Return the (x, y) coordinate for the center point of the cell that contains the specified text.  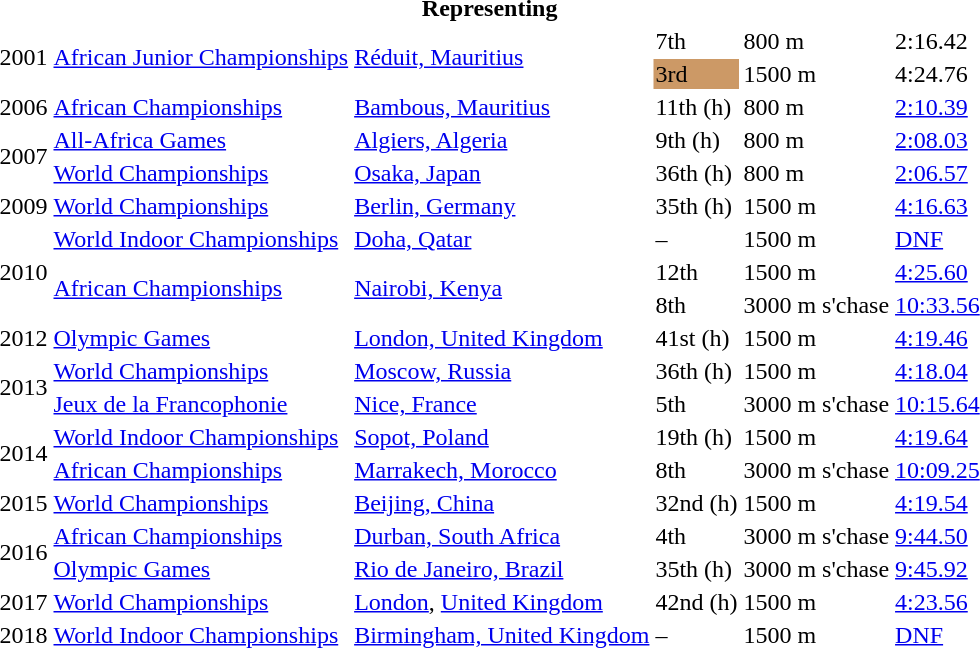
Marrakech, Morocco (502, 470)
41st (h) (696, 338)
19th (h) (696, 437)
African Junior Championships (201, 58)
– (696, 239)
Osaka, Japan (502, 173)
Berlin, Germany (502, 206)
Nairobi, Kenya (502, 288)
Durban, South Africa (502, 536)
4th (696, 536)
Algiers, Algeria (502, 140)
Doha, Qatar (502, 239)
32nd (h) (696, 503)
Jeux de la Francophonie (201, 404)
9th (h) (696, 140)
All-Africa Games (201, 140)
42nd (h) (696, 602)
Nice, France (502, 404)
3rd (696, 74)
12th (696, 272)
Rio de Janeiro, Brazil (502, 569)
11th (h) (696, 107)
Réduit, Mauritius (502, 58)
5th (696, 404)
Bambous, Mauritius (502, 107)
Beijing, China (502, 503)
7th (696, 41)
Sopot, Poland (502, 437)
Moscow, Russia (502, 371)
